Determine the [x, y] coordinate at the center of the cell enclosing the given text.  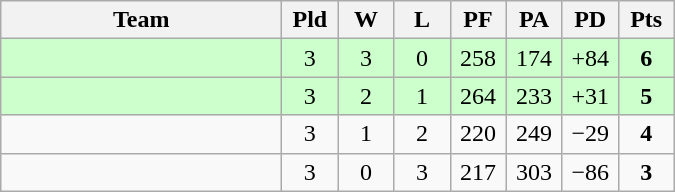
Pld [310, 20]
5 [646, 96]
+84 [590, 58]
−29 [590, 134]
217 [478, 172]
249 [534, 134]
L [422, 20]
174 [534, 58]
4 [646, 134]
233 [534, 96]
Pts [646, 20]
PD [590, 20]
264 [478, 96]
−86 [590, 172]
258 [478, 58]
6 [646, 58]
PA [534, 20]
W [366, 20]
Team [142, 20]
303 [534, 172]
+31 [590, 96]
PF [478, 20]
220 [478, 134]
